Extract the (X, Y) coordinate from the center of the cell holding the provided text.  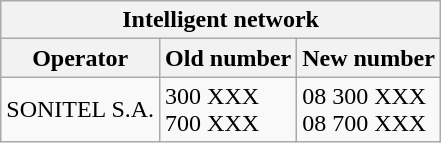
Old number (228, 58)
Operator (80, 58)
08 300 XXX08 700 XXX (369, 110)
SONITEL S.A. (80, 110)
300 XXX700 XXX (228, 110)
Intelligent network (221, 20)
New number (369, 58)
